From the cell containing the given text, extract its center point as [X, Y] coordinate. 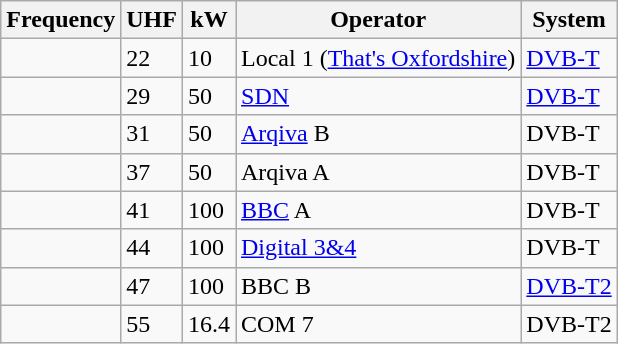
BBC A [378, 210]
47 [152, 286]
31 [152, 134]
UHF [152, 20]
16.4 [208, 324]
55 [152, 324]
10 [208, 58]
System [569, 20]
kW [208, 20]
41 [152, 210]
Frequency [61, 20]
37 [152, 172]
22 [152, 58]
SDN [378, 96]
29 [152, 96]
Local 1 (That's Oxfordshire) [378, 58]
Digital 3&4 [378, 248]
Operator [378, 20]
COM 7 [378, 324]
BBC B [378, 286]
Arqiva A [378, 172]
44 [152, 248]
Arqiva B [378, 134]
